Find where the given text appears and provide that cell's center as (x, y) coordinate. 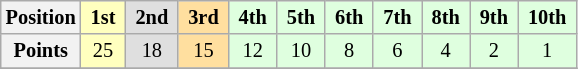
4th (253, 17)
15 (203, 51)
5th (301, 17)
10th (547, 17)
Position (41, 17)
1 (547, 51)
2 (494, 51)
25 (104, 51)
6 (397, 51)
4 (446, 51)
10 (301, 51)
Points (41, 51)
2nd (152, 17)
3rd (203, 17)
18 (152, 51)
1st (104, 17)
7th (397, 17)
12 (253, 51)
6th (349, 17)
8 (349, 51)
9th (494, 17)
8th (446, 17)
